Search for the cell housing the specified text and yield its (x, y) center coordinate. 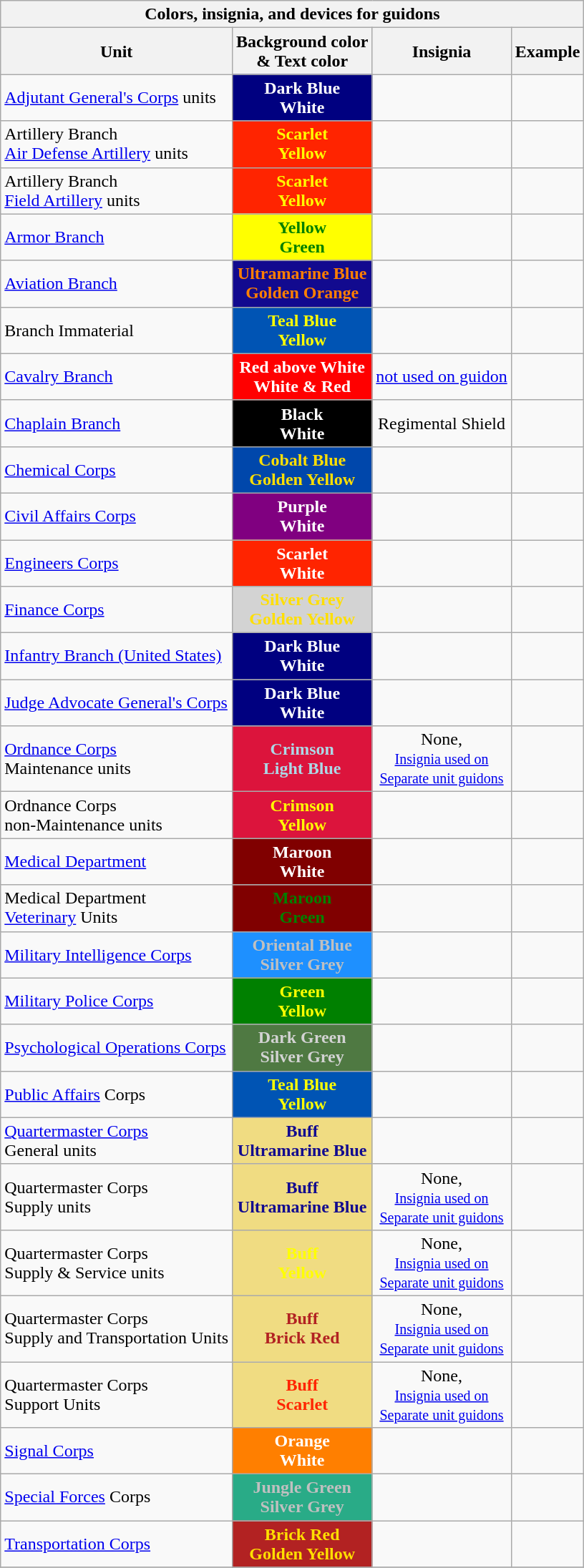
Psychological Operations Corps (117, 1047)
Ultramarine BlueGolden Orange (302, 283)
MaroonGreen (302, 908)
Ordnance Corpsnon-Maintenance units (117, 815)
Silver GreyGolden Yellow (302, 609)
Armor Branch (117, 237)
Quartermaster CorpsSupport Units (117, 1395)
Medical DepartmentVeterinary Units (117, 908)
Colors, insignia, and devices for guidons (292, 14)
Chaplain Branch (117, 423)
Artillery BranchAir Defense Artillery units (117, 144)
Signal Corps (117, 1451)
BlackWhite (302, 423)
Quartermaster CorpsSupply and Transportation Units (117, 1328)
ScarletWhite (302, 562)
Chemical Corps (117, 469)
Branch Immaterial (117, 330)
Artillery BranchField Artillery units (117, 190)
Cobalt BlueGolden Yellow (302, 469)
Insignia (442, 52)
Medical Department (117, 861)
Military Police Corps (117, 1001)
Dark GreenSilver Grey (302, 1047)
Example (547, 52)
Oriental BlueSilver Grey (302, 954)
YellowGreen (302, 237)
Red above WhiteWhite & Red (302, 376)
Cavalry Branch (117, 376)
Regimental Shield (442, 423)
Transportation Corps (117, 1544)
Jungle GreenSilver Grey (302, 1498)
CrimsonLight Blue (302, 759)
BuffYellow (302, 1263)
CrimsonYellow (302, 815)
OrangeWhite (302, 1451)
not used on guidon (442, 376)
BuffScarlet (302, 1395)
Military Intelligence Corps (117, 954)
Background color& Text color (302, 52)
Public Affairs Corps (117, 1094)
Judge Advocate General's Corps (117, 702)
Finance Corps (117, 609)
Engineers Corps (117, 562)
Quartermaster CorpsSupply & Service units (117, 1263)
PurpleWhite (302, 516)
Special Forces Corps (117, 1498)
BuffBrick Red (302, 1328)
Infantry Branch (United States) (117, 657)
GreenYellow (302, 1001)
Quartermaster CorpsSupply units (117, 1197)
Quartermaster CorpsGeneral units (117, 1140)
Unit (117, 52)
Civil Affairs Corps (117, 516)
Brick RedGolden Yellow (302, 1544)
MaroonWhite (302, 861)
Adjutant General's Corps units (117, 97)
Aviation Branch (117, 283)
Ordnance CorpsMaintenance units (117, 759)
